From the cell containing the given text, extract its center point as [X, Y] coordinate. 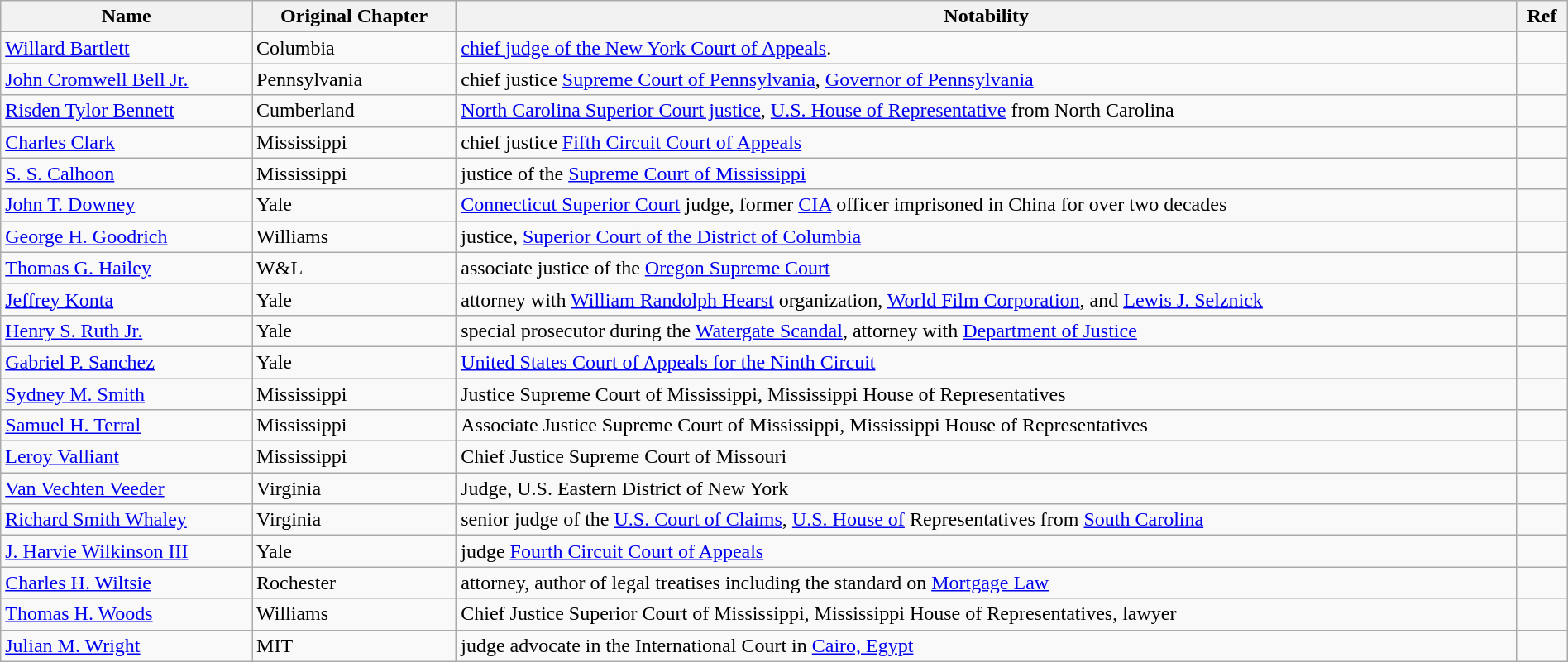
Sydney M. Smith [127, 394]
Gabriel P. Sanchez [127, 362]
judge advocate in the International Court in Cairo, Egypt [987, 645]
Samuel H. Terral [127, 426]
Judge, U.S. Eastern District of New York [987, 488]
Justice Supreme Court of Mississippi, Mississippi House of Representatives [987, 394]
chief justice Supreme Court of Pennsylvania, Governor of Pennsylvania [987, 79]
North Carolina Superior Court justice, U.S. House of Representative from North Carolina [987, 111]
Rochester [354, 583]
Chief Justice Superior Court of Mississippi, Mississippi House of Representatives, lawyer [987, 614]
John T. Downey [127, 205]
Henry S. Ruth Jr. [127, 331]
justice of the Supreme Court of Mississippi [987, 174]
MIT [354, 645]
Charles H. Wiltsie [127, 583]
judge Fourth Circuit Court of Appeals [987, 551]
Name [127, 17]
justice, Superior Court of the District of Columbia [987, 236]
Charles Clark [127, 142]
S. S. Calhoon [127, 174]
chief judge of the New York Court of Appeals. [987, 48]
attorney, author of legal treatises including the standard on Mortgage Law [987, 583]
Original Chapter [354, 17]
chief justice Fifth Circuit Court of Appeals [987, 142]
Thomas H. Woods [127, 614]
attorney with William Randolph Hearst organization, World Film Corporation, and Lewis J. Selznick [987, 299]
special prosecutor during the Watergate Scandal, attorney with Department of Justice [987, 331]
George H. Goodrich [127, 236]
senior judge of the U.S. Court of Claims, U.S. House of Representatives from South Carolina [987, 520]
Associate Justice Supreme Court of Mississippi, Mississippi House of Representatives [987, 426]
United States Court of Appeals for the Ninth Circuit [987, 362]
W&L [354, 268]
Willard Bartlett [127, 48]
Leroy Valliant [127, 457]
Notability [987, 17]
Pennsylvania [354, 79]
Ref [1542, 17]
Richard Smith Whaley [127, 520]
Thomas G. Hailey [127, 268]
Columbia [354, 48]
Risden Tylor Bennett [127, 111]
John Cromwell Bell Jr. [127, 79]
Julian M. Wright [127, 645]
Chief Justice Supreme Court of Missouri [987, 457]
Van Vechten Veeder [127, 488]
Cumberland [354, 111]
Jeffrey Konta [127, 299]
Connecticut Superior Court judge, former CIA officer imprisoned in China for over two decades [987, 205]
J. Harvie Wilkinson III [127, 551]
associate justice of the Oregon Supreme Court [987, 268]
